Find where the given text appears and provide that cell's center as [x, y] coordinate. 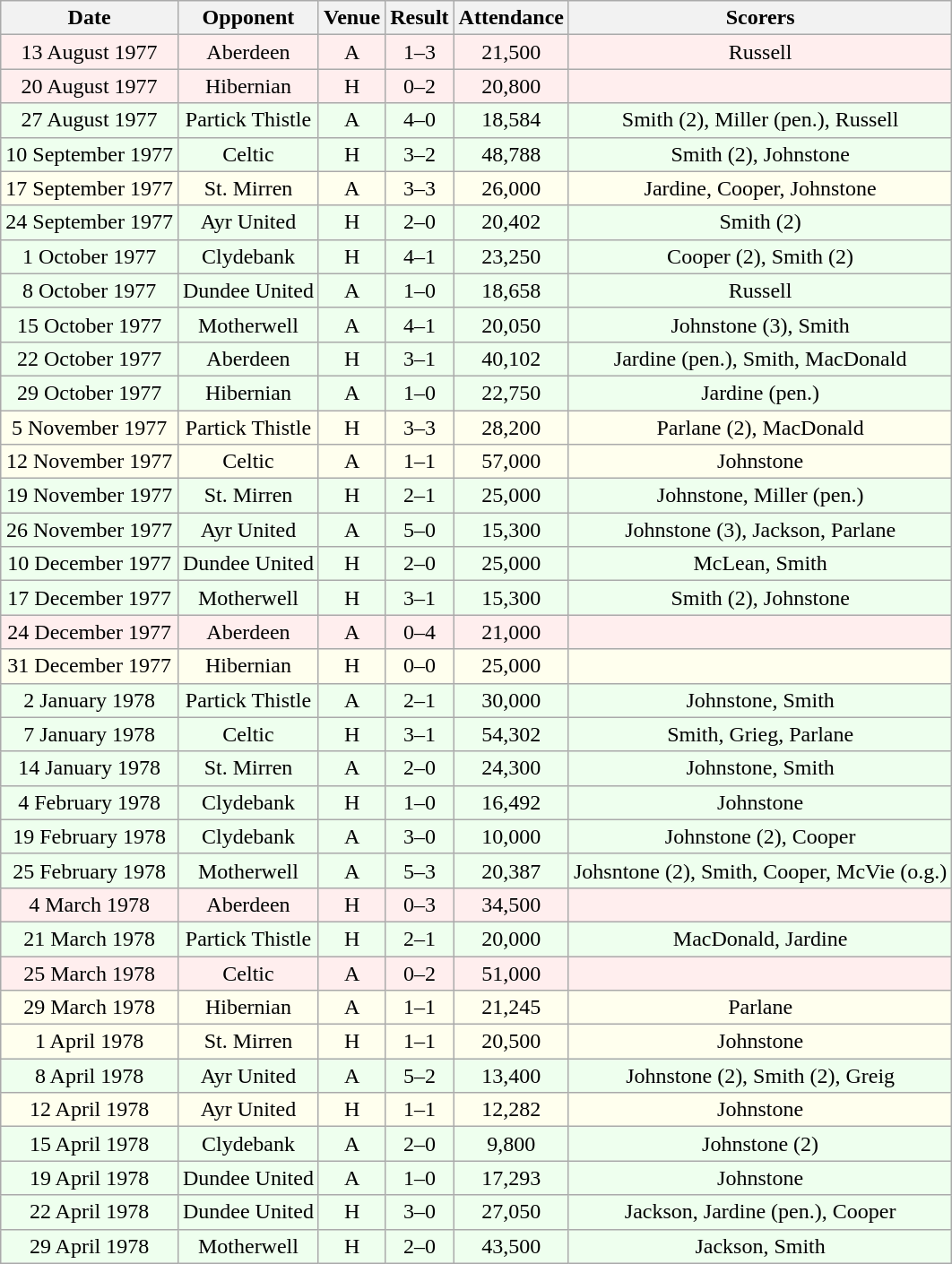
57,000 [511, 462]
18,584 [511, 120]
18,658 [511, 290]
Jardine, Cooper, Johnstone [760, 188]
31 December 1977 [90, 666]
54,302 [511, 734]
26 November 1977 [90, 530]
5–2 [420, 1076]
29 October 1977 [90, 393]
34,500 [511, 905]
27,050 [511, 1212]
20,800 [511, 86]
8 April 1978 [90, 1076]
26,000 [511, 188]
Smith (2) [760, 222]
Johsntone (2), Smith, Cooper, McVie (o.g.) [760, 870]
Smith (2), Miller (pen.), Russell [760, 120]
14 January 1978 [90, 768]
12 April 1978 [90, 1110]
22 October 1977 [90, 359]
29 April 1978 [90, 1246]
10 September 1977 [90, 154]
25 February 1978 [90, 870]
0–4 [420, 632]
7 January 1978 [90, 734]
0–3 [420, 905]
1 October 1977 [90, 256]
43,500 [511, 1246]
5 November 1977 [90, 428]
24 September 1977 [90, 222]
25 March 1978 [90, 973]
21,000 [511, 632]
McLean, Smith [760, 564]
12 November 1977 [90, 462]
2 January 1978 [90, 700]
27 August 1977 [90, 120]
13,400 [511, 1076]
23,250 [511, 256]
20,402 [511, 222]
24,300 [511, 768]
3–2 [420, 154]
51,000 [511, 973]
1 April 1978 [90, 1042]
Johnstone (3), Smith [760, 325]
Johnstone (2), Cooper [760, 836]
Cooper (2), Smith (2) [760, 256]
21,245 [511, 1008]
Johnstone (2), Smith (2), Greig [760, 1076]
22 April 1978 [90, 1212]
12,282 [511, 1110]
1–3 [420, 52]
20,000 [511, 939]
17 December 1977 [90, 598]
4 February 1978 [90, 802]
24 December 1977 [90, 632]
28,200 [511, 428]
30,000 [511, 700]
Attendance [511, 18]
20,050 [511, 325]
16,492 [511, 802]
29 March 1978 [90, 1008]
Johnstone (2) [760, 1144]
19 February 1978 [90, 836]
Parlane (2), MacDonald [760, 428]
5–3 [420, 870]
4–0 [420, 120]
15 October 1977 [90, 325]
10,000 [511, 836]
Scorers [760, 18]
20,387 [511, 870]
Jackson, Jardine (pen.), Cooper [760, 1212]
Opponent [247, 18]
Jardine (pen.), Smith, MacDonald [760, 359]
19 April 1978 [90, 1178]
Parlane [760, 1008]
Jackson, Smith [760, 1246]
0–0 [420, 666]
19 November 1977 [90, 496]
Johnstone (3), Jackson, Parlane [760, 530]
9,800 [511, 1144]
Venue [351, 18]
21,500 [511, 52]
Date [90, 18]
17,293 [511, 1178]
Johnstone, Miller (pen.) [760, 496]
17 September 1977 [90, 188]
Result [420, 18]
MacDonald, Jardine [760, 939]
40,102 [511, 359]
20,500 [511, 1042]
Smith, Grieg, Parlane [760, 734]
15 April 1978 [90, 1144]
13 August 1977 [90, 52]
20 August 1977 [90, 86]
8 October 1977 [90, 290]
5–0 [420, 530]
21 March 1978 [90, 939]
4 March 1978 [90, 905]
22,750 [511, 393]
10 December 1977 [90, 564]
Jardine (pen.) [760, 393]
48,788 [511, 154]
